Capture the cell that displays the provided text and extract its (x, y) central coordinate. 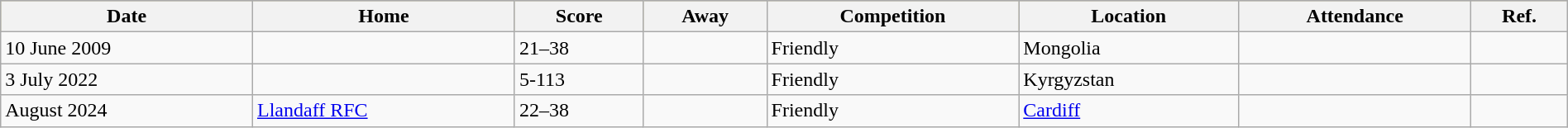
10 June 2009 (127, 48)
5-113 (579, 79)
Mongolia (1129, 48)
Competition (893, 17)
Home (384, 17)
Llandaff RFC (384, 111)
Ref. (1519, 17)
22–38 (579, 111)
August 2024 (127, 111)
Date (127, 17)
Kyrgyzstan (1129, 79)
Score (579, 17)
Attendance (1355, 17)
Away (705, 17)
Cardiff (1129, 111)
Location (1129, 17)
3 July 2022 (127, 79)
21–38 (579, 48)
